From the cell containing the given text, extract its center point as [x, y] coordinate. 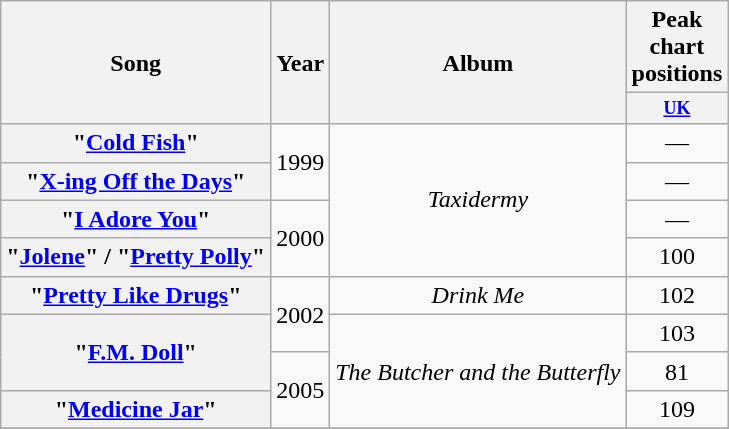
Album [478, 62]
103 [677, 333]
"X-ing Off the Days" [136, 181]
2000 [300, 238]
1999 [300, 162]
Peak chart positions [677, 47]
Song [136, 62]
81 [677, 371]
100 [677, 257]
The Butcher and the Butterfly [478, 371]
Drink Me [478, 295]
"Medicine Jar" [136, 409]
2002 [300, 314]
Year [300, 62]
"I Adore You" [136, 219]
"Jolene" / "Pretty Polly" [136, 257]
2005 [300, 390]
UK [677, 108]
"F.M. Doll" [136, 352]
109 [677, 409]
"Pretty Like Drugs" [136, 295]
Taxidermy [478, 200]
102 [677, 295]
"Cold Fish" [136, 143]
